Identify which cell holds the provided text, then report its [x, y] central coordinate. 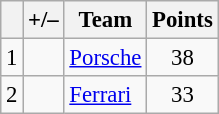
2 [12, 95]
Team [106, 20]
1 [12, 58]
Porsche [106, 58]
33 [182, 95]
Ferrari [106, 95]
Points [182, 20]
38 [182, 58]
+/– [44, 20]
